Return [x, y] of the center of cell containing provided text 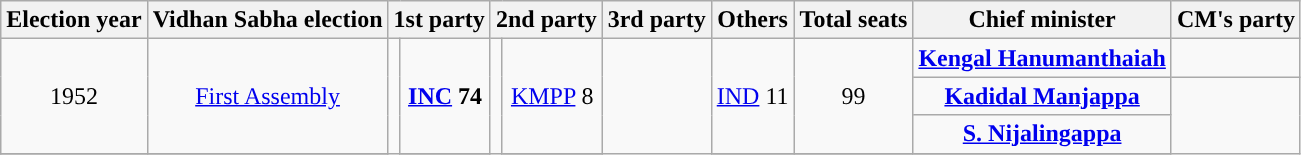
CM's party [1236, 20]
KMPP 8 [552, 96]
INC 74 [446, 96]
Kengal Hanumanthaiah [1042, 58]
S. Nijalingappa [1042, 134]
IND 11 [752, 96]
Chief minister [1042, 20]
Election year [74, 20]
1st party [439, 20]
Vidhan Sabha election [268, 20]
First Assembly [268, 96]
1952 [74, 96]
3rd party [656, 20]
Kadidal Manjappa [1042, 96]
Others [752, 20]
2nd party [546, 20]
99 [854, 96]
Total seats [854, 20]
